Scan for the cell matching the given text and deliver its [x, y] coordinate at center. 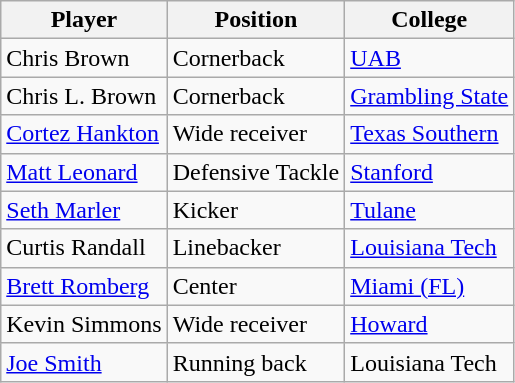
Texas Southern [430, 134]
Position [256, 20]
Chris Brown [84, 58]
Player [84, 20]
Brett Romberg [84, 286]
Center [256, 286]
Linebacker [256, 248]
Cortez Hankton [84, 134]
Kicker [256, 210]
Stanford [430, 172]
Kevin Simmons [84, 324]
Grambling State [430, 96]
Chris L. Brown [84, 96]
Matt Leonard [84, 172]
Running back [256, 362]
Seth Marler [84, 210]
Howard [430, 324]
Tulane [430, 210]
Curtis Randall [84, 248]
Miami (FL) [430, 286]
Defensive Tackle [256, 172]
College [430, 20]
Joe Smith [84, 362]
UAB [430, 58]
